Output the (X, Y) coordinate of the center of the cell containing the given text.  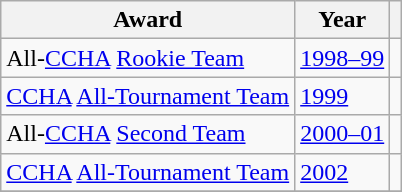
All-CCHA Rookie Team (148, 58)
All-CCHA Second Team (148, 134)
Year (342, 20)
2002 (342, 172)
1999 (342, 96)
Award (148, 20)
1998–99 (342, 58)
2000–01 (342, 134)
